Determine the (x, y) coordinate at the center of the cell enclosing the given text.  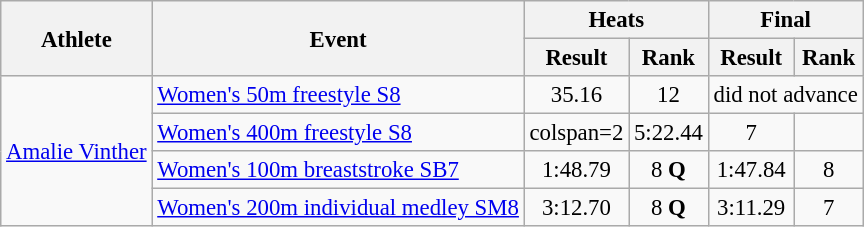
8 (828, 170)
1:47.84 (751, 170)
Final (786, 20)
12 (669, 95)
5:22.44 (669, 133)
3:11.29 (751, 208)
Event (338, 38)
Women's 400m freestyle S8 (338, 133)
35.16 (576, 95)
Women's 100m breaststroke SB7 (338, 170)
3:12.70 (576, 208)
Women's 200m individual medley SM8 (338, 208)
colspan=2 (576, 133)
Heats (616, 20)
did not advance (786, 95)
Women's 50m freestyle S8 (338, 95)
Athlete (76, 38)
1:48.79 (576, 170)
Amalie Vinther (76, 151)
